Return the (x, y) coordinate for the center point of the cell that contains the specified text.  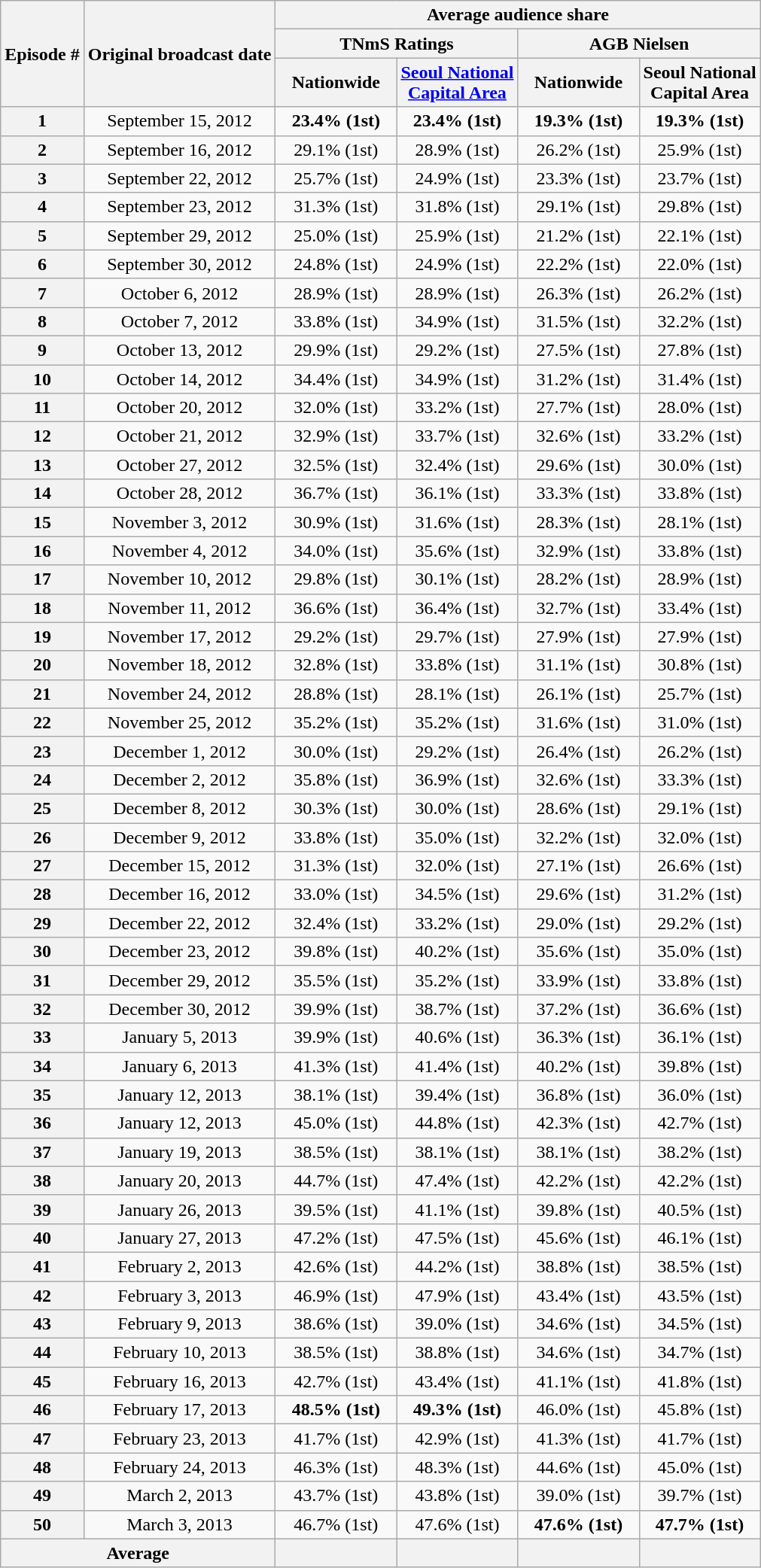
44.6% (1st) (578, 1467)
28.6% (1st) (578, 808)
September 23, 2012 (179, 207)
49.3% (1st) (458, 1410)
29.0% (1st) (578, 923)
41.4% (1st) (458, 1066)
September 29, 2012 (179, 236)
36.0% (1st) (700, 1095)
22 (42, 722)
45.6% (1st) (578, 1238)
November 10, 2012 (179, 579)
34.4% (1st) (336, 378)
35.8% (1st) (336, 779)
4 (42, 207)
September 16, 2012 (179, 150)
October 27, 2012 (179, 465)
March 2, 2013 (179, 1496)
21.2% (1st) (578, 236)
26.1% (1st) (578, 694)
39.5% (1st) (336, 1209)
November 4, 2012 (179, 551)
33.0% (1st) (336, 895)
46.9% (1st) (336, 1295)
42.3% (1st) (578, 1123)
46.3% (1st) (336, 1467)
31.5% (1st) (578, 321)
December 29, 2012 (179, 980)
20 (42, 665)
30.8% (1st) (700, 665)
37.2% (1st) (578, 1009)
10 (42, 378)
22.2% (1st) (578, 264)
32.8% (1st) (336, 665)
January 19, 2013 (179, 1152)
47.4% (1st) (458, 1181)
15 (42, 522)
5 (42, 236)
48.5% (1st) (336, 1410)
26.3% (1st) (578, 293)
AGB Nielsen (639, 44)
41.8% (1st) (700, 1381)
40.5% (1st) (700, 1209)
36.3% (1st) (578, 1038)
44 (42, 1353)
48.3% (1st) (458, 1467)
September 30, 2012 (179, 264)
January 20, 2013 (179, 1181)
October 28, 2012 (179, 494)
27.1% (1st) (578, 866)
25.0% (1st) (336, 236)
December 15, 2012 (179, 866)
7 (42, 293)
30.9% (1st) (336, 522)
Episode # (42, 54)
26 (42, 837)
February 3, 2013 (179, 1295)
28.3% (1st) (578, 522)
24 (42, 779)
29 (42, 923)
December 16, 2012 (179, 895)
29.9% (1st) (336, 350)
30.3% (1st) (336, 808)
44.8% (1st) (458, 1123)
27.8% (1st) (700, 350)
46.0% (1st) (578, 1410)
January 27, 2013 (179, 1238)
October 13, 2012 (179, 350)
43.7% (1st) (336, 1496)
February 17, 2013 (179, 1410)
28.2% (1st) (578, 579)
28.8% (1st) (336, 694)
January 5, 2013 (179, 1038)
November 24, 2012 (179, 694)
January 26, 2013 (179, 1209)
40 (42, 1238)
27 (42, 866)
44.7% (1st) (336, 1181)
February 23, 2013 (179, 1439)
22.1% (1st) (700, 236)
41 (42, 1266)
8 (42, 321)
44.2% (1st) (458, 1266)
October 7, 2012 (179, 321)
October 14, 2012 (179, 378)
38.6% (1st) (336, 1324)
42.9% (1st) (458, 1439)
31.4% (1st) (700, 378)
38.2% (1st) (700, 1152)
46.7% (1st) (336, 1524)
14 (42, 494)
16 (42, 551)
35.5% (1st) (336, 980)
December 8, 2012 (179, 808)
11 (42, 408)
33.9% (1st) (578, 980)
October 6, 2012 (179, 293)
February 10, 2013 (179, 1353)
February 9, 2013 (179, 1324)
31 (42, 980)
31.8% (1st) (458, 207)
40.6% (1st) (458, 1038)
26.4% (1st) (578, 751)
October 21, 2012 (179, 436)
42 (42, 1295)
38.7% (1st) (458, 1009)
43 (42, 1324)
September 15, 2012 (179, 121)
February 24, 2013 (179, 1467)
45 (42, 1381)
39.4% (1st) (458, 1095)
March 3, 2013 (179, 1524)
29.7% (1st) (458, 637)
31.0% (1st) (700, 722)
23.7% (1st) (700, 178)
3 (42, 178)
34.0% (1st) (336, 551)
9 (42, 350)
November 17, 2012 (179, 637)
30.1% (1st) (458, 579)
October 20, 2012 (179, 408)
50 (42, 1524)
28 (42, 895)
33.7% (1st) (458, 436)
39.7% (1st) (700, 1496)
18 (42, 608)
28.0% (1st) (700, 408)
17 (42, 579)
36.4% (1st) (458, 608)
31.1% (1st) (578, 665)
38 (42, 1181)
33.4% (1st) (700, 608)
2 (42, 150)
February 2, 2013 (179, 1266)
36.7% (1st) (336, 494)
November 25, 2012 (179, 722)
30 (42, 952)
47.5% (1st) (458, 1238)
42.6% (1st) (336, 1266)
47.2% (1st) (336, 1238)
Original broadcast date (179, 54)
32.5% (1st) (336, 465)
46.1% (1st) (700, 1238)
December 23, 2012 (179, 952)
January 6, 2013 (179, 1066)
Average (139, 1553)
45.8% (1st) (700, 1410)
November 18, 2012 (179, 665)
1 (42, 121)
37 (42, 1152)
November 3, 2012 (179, 522)
Average audience share (518, 15)
36.8% (1st) (578, 1095)
36 (42, 1123)
35 (42, 1095)
21 (42, 694)
27.5% (1st) (578, 350)
32.7% (1st) (578, 608)
43.8% (1st) (458, 1496)
47 (42, 1439)
TNmS Ratings (397, 44)
36.9% (1st) (458, 779)
22.0% (1st) (700, 264)
34 (42, 1066)
26.6% (1st) (700, 866)
December 1, 2012 (179, 751)
39 (42, 1209)
November 11, 2012 (179, 608)
33 (42, 1038)
December 22, 2012 (179, 923)
32 (42, 1009)
43.5% (1st) (700, 1295)
25 (42, 808)
27.7% (1st) (578, 408)
47.9% (1st) (458, 1295)
34.7% (1st) (700, 1353)
49 (42, 1496)
September 22, 2012 (179, 178)
23.3% (1st) (578, 178)
46 (42, 1410)
19 (42, 637)
24.8% (1st) (336, 264)
47.7% (1st) (700, 1524)
48 (42, 1467)
23 (42, 751)
13 (42, 465)
December 30, 2012 (179, 1009)
December 9, 2012 (179, 837)
6 (42, 264)
February 16, 2013 (179, 1381)
12 (42, 436)
December 2, 2012 (179, 779)
